Return the [X, Y] coordinate for the center point of the cell that contains the specified text.  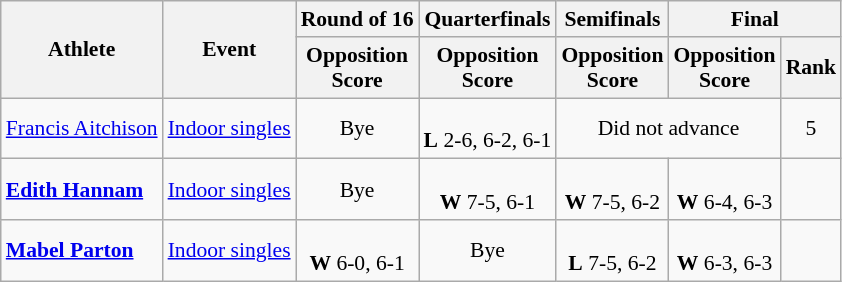
Semifinals [612, 19]
Rank [812, 68]
Quarterfinals [488, 19]
Did not advance [668, 128]
5 [812, 128]
Final [754, 19]
W 7-5, 6-1 [488, 190]
Francis Aitchison [82, 128]
Edith Hannam [82, 190]
W 7-5, 6-2 [612, 190]
W 6-3, 6-3 [724, 250]
L 7-5, 6-2 [612, 250]
W 6-0, 6-1 [358, 250]
Event [230, 50]
W 6-4, 6-3 [724, 190]
L 2-6, 6-2, 6-1 [488, 128]
Mabel Parton [82, 250]
Round of 16 [358, 19]
Athlete [82, 50]
